Scan for the cell matching the given text and deliver its (X, Y) coordinate at center. 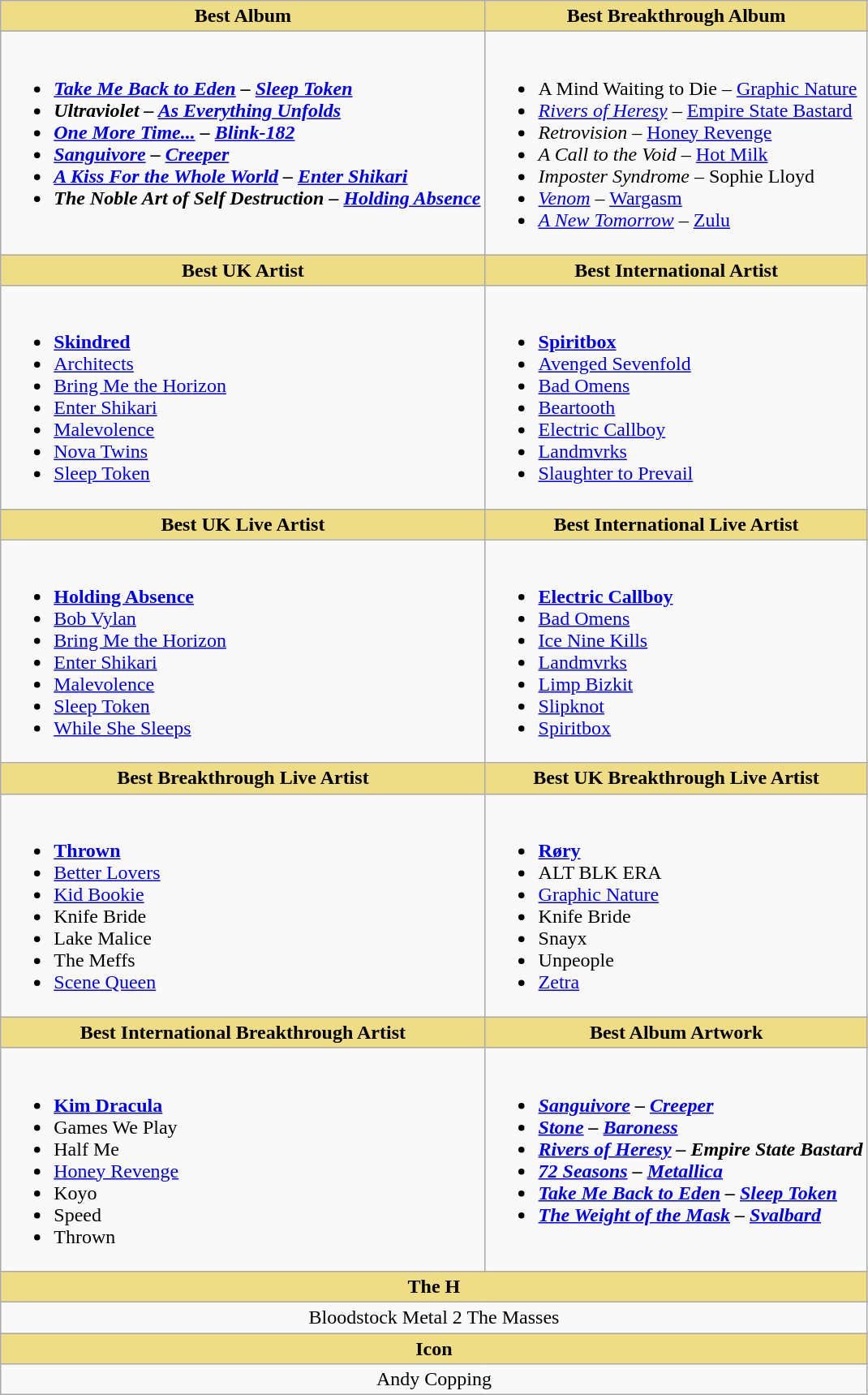
Best International Breakthrough Artist (243, 1032)
SkindredArchitectsBring Me the HorizonEnter ShikariMalevolenceNova TwinsSleep Token (243, 398)
Best Breakthrough Live Artist (243, 778)
Bloodstock Metal 2 The Masses (434, 1317)
Best UK Breakthrough Live Artist (677, 778)
ThrownBetter LoversKid BookieKnife BrideLake MaliceThe MeffsScene Queen (243, 906)
Electric CallboyBad OmensIce Nine KillsLandmvrksLimp BizkitSlipknotSpiritbox (677, 651)
Best UK Artist (243, 270)
Holding AbsenceBob VylanBring Me the HorizonEnter ShikariMalevolenceSleep TokenWhile She Sleeps (243, 651)
Best International Artist (677, 270)
Best Breakthrough Album (677, 16)
RøryALT BLK ERAGraphic NatureKnife BrideSnayxUnpeopleZetra (677, 906)
Andy Copping (434, 1380)
Best International Live Artist (677, 524)
Icon (434, 1348)
The H (434, 1286)
Kim DraculaGames We PlayHalf MeHoney RevengeKoyoSpeedThrown (243, 1159)
Best UK Live Artist (243, 524)
SpiritboxAvenged SevenfoldBad OmensBeartoothElectric CallboyLandmvrksSlaughter to Prevail (677, 398)
Best Album (243, 16)
Best Album Artwork (677, 1032)
